From the cell containing the given text, extract its center point as (X, Y) coordinate. 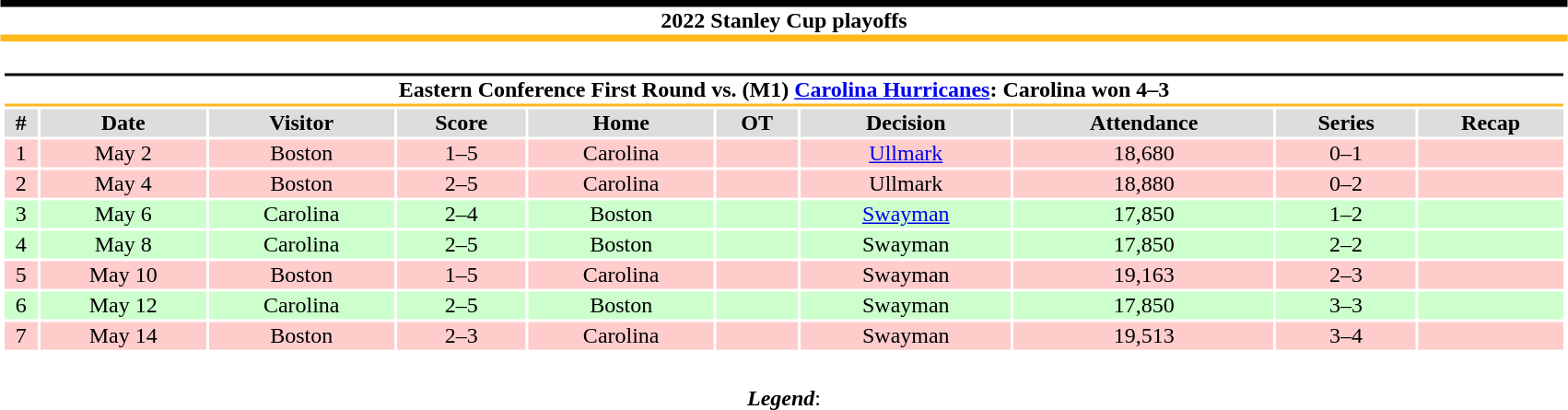
May 6 (123, 215)
# (20, 123)
Eastern Conference First Round vs. (M1) Carolina Hurricanes: Carolina won 4–3 (783, 90)
6 (20, 305)
2–4 (462, 215)
0–1 (1347, 154)
Visitor (302, 123)
2022 Stanley Cup playoffs (784, 20)
2–2 (1347, 244)
3–3 (1347, 305)
May 8 (123, 244)
0–2 (1347, 183)
May 14 (123, 336)
18,880 (1144, 183)
4 (20, 244)
May 12 (123, 305)
May 10 (123, 275)
19,513 (1144, 336)
OT (757, 123)
Recap (1491, 123)
18,680 (1144, 154)
Decision (907, 123)
3 (20, 215)
Home (621, 123)
7 (20, 336)
Series (1347, 123)
19,163 (1144, 275)
Attendance (1144, 123)
1 (20, 154)
May 4 (123, 183)
Score (462, 123)
Date (123, 123)
May 2 (123, 154)
1–2 (1347, 215)
2 (20, 183)
5 (20, 275)
3–4 (1347, 336)
